Find where the given text appears and provide that cell's center as (X, Y) coordinate. 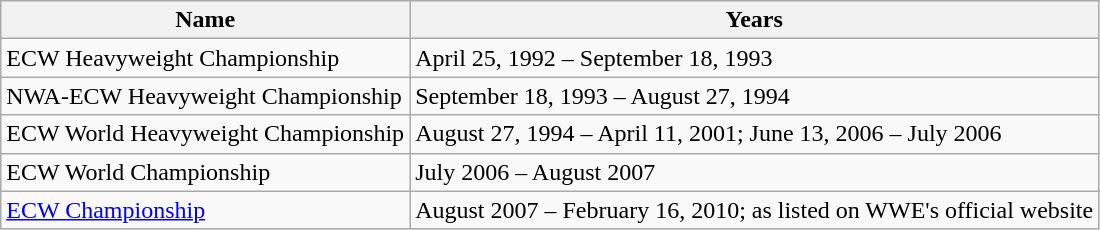
ECW World Heavyweight Championship (206, 134)
ECW World Championship (206, 172)
April 25, 1992 – September 18, 1993 (754, 58)
NWA-ECW Heavyweight Championship (206, 96)
ECW Championship (206, 210)
Years (754, 20)
August 27, 1994 – April 11, 2001; June 13, 2006 – July 2006 (754, 134)
Name (206, 20)
September 18, 1993 – August 27, 1994 (754, 96)
ECW Heavyweight Championship (206, 58)
July 2006 – August 2007 (754, 172)
August 2007 – February 16, 2010; as listed on WWE's official website (754, 210)
